Detect which cell encompasses the target text, then output its [X, Y] center coordinate. 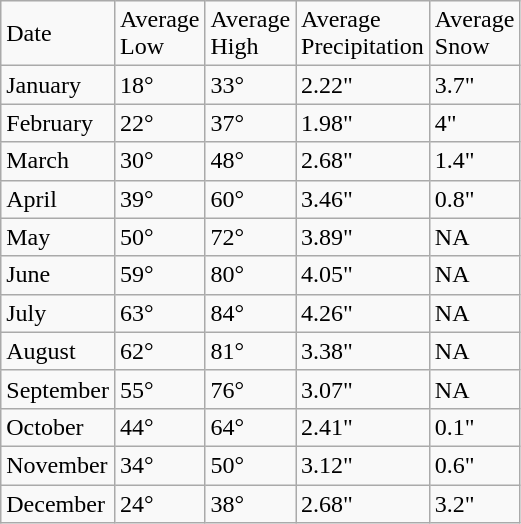
AverageLow [160, 34]
AveragePrecipitation [363, 34]
0.1" [474, 427]
30° [160, 161]
76° [250, 389]
1.98" [363, 123]
3.12" [363, 465]
October [58, 427]
December [58, 503]
September [58, 389]
4" [474, 123]
55° [160, 389]
22° [160, 123]
44° [160, 427]
4.26" [363, 313]
4.05" [363, 275]
3.7" [474, 85]
November [58, 465]
63° [160, 313]
February [58, 123]
AverageSnow [474, 34]
January [58, 85]
Date [58, 34]
34° [160, 465]
July [58, 313]
18° [160, 85]
3.2" [474, 503]
2.41" [363, 427]
AverageHigh [250, 34]
39° [160, 199]
March [58, 161]
June [58, 275]
24° [160, 503]
33° [250, 85]
August [58, 351]
0.6" [474, 465]
3.89" [363, 237]
3.46" [363, 199]
72° [250, 237]
48° [250, 161]
38° [250, 503]
2.22" [363, 85]
37° [250, 123]
60° [250, 199]
April [58, 199]
62° [160, 351]
64° [250, 427]
81° [250, 351]
3.07" [363, 389]
59° [160, 275]
80° [250, 275]
0.8" [474, 199]
May [58, 237]
84° [250, 313]
1.4" [474, 161]
3.38" [363, 351]
